Return the (x, y) coordinate for the center point of the cell that contains the specified text.  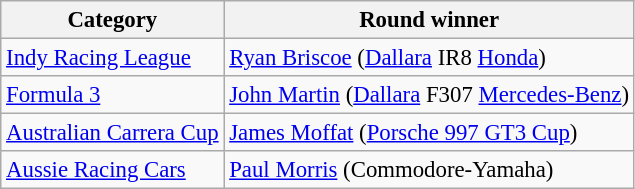
Indy Racing League (112, 58)
Round winner (429, 20)
Category (112, 20)
John Martin (Dallara F307 Mercedes-Benz) (429, 95)
Formula 3 (112, 95)
Ryan Briscoe (Dallara IR8 Honda) (429, 58)
Australian Carrera Cup (112, 133)
Paul Morris (Commodore-Yamaha) (429, 170)
Aussie Racing Cars (112, 170)
James Moffat (Porsche 997 GT3 Cup) (429, 133)
